Provide the [X, Y] coordinate of the cell's center where the given text is located.  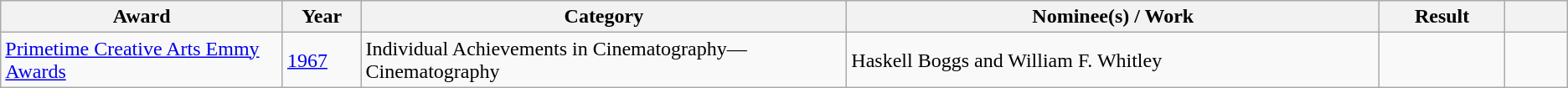
1967 [322, 60]
Haskell Boggs and William F. Whitley [1113, 60]
Primetime Creative Arts Emmy Awards [142, 60]
Result [1442, 17]
Nominee(s) / Work [1113, 17]
Individual Achievements in Cinematography—Cinematography [604, 60]
Category [604, 17]
Award [142, 17]
Year [322, 17]
